Search for the cell housing the specified text and yield its (X, Y) center coordinate. 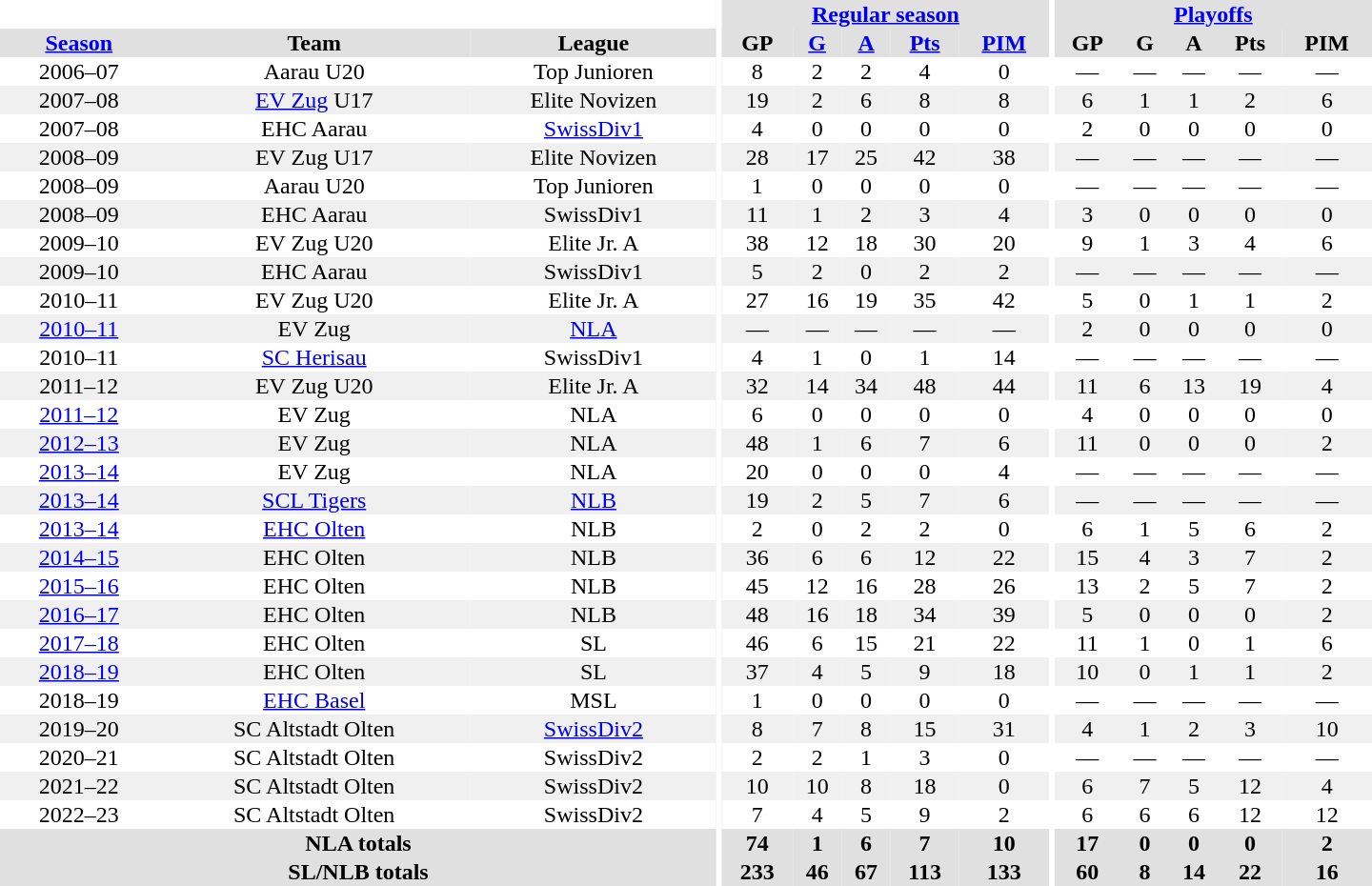
2014–15 (79, 557)
Regular season (886, 14)
2017–18 (79, 643)
League (594, 43)
67 (865, 872)
113 (925, 872)
26 (1004, 586)
Team (314, 43)
2021–22 (79, 786)
37 (757, 672)
2020–21 (79, 757)
30 (925, 243)
133 (1004, 872)
60 (1088, 872)
27 (757, 300)
NLA totals (358, 843)
MSL (594, 700)
SCL Tigers (314, 500)
SC Herisau (314, 357)
31 (1004, 729)
36 (757, 557)
32 (757, 386)
74 (757, 843)
2022–23 (79, 815)
45 (757, 586)
21 (925, 643)
2012–13 (79, 443)
25 (865, 157)
Playoffs (1214, 14)
39 (1004, 614)
44 (1004, 386)
SL/NLB totals (358, 872)
EHC Basel (314, 700)
2016–17 (79, 614)
2006–07 (79, 71)
35 (925, 300)
Season (79, 43)
2019–20 (79, 729)
2015–16 (79, 586)
233 (757, 872)
